Pinpoint the cell where the given text exists, returning its [x, y] midpoint coordinate. 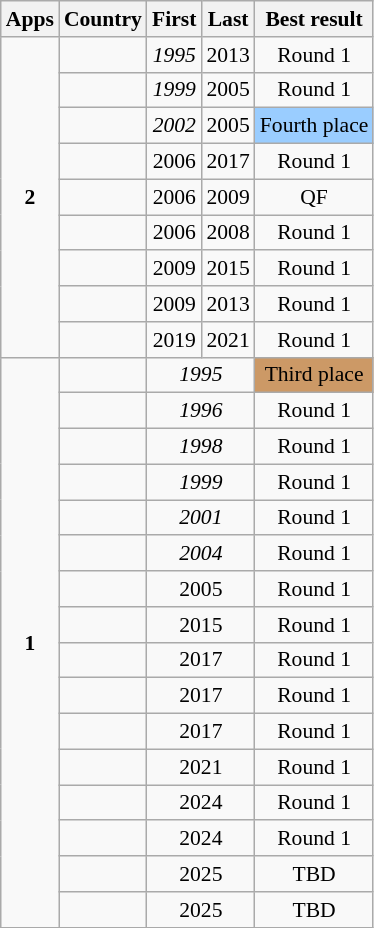
2001 [201, 518]
Best result [314, 19]
2002 [174, 126]
1998 [201, 447]
First [174, 19]
Country [103, 19]
Last [228, 19]
QF [314, 197]
2019 [174, 340]
Third place [314, 375]
Fourth place [314, 126]
2004 [201, 554]
1996 [201, 411]
2 [30, 198]
Apps [30, 19]
1 [30, 642]
2008 [228, 233]
